Pinpoint the cell where the given text exists, returning its [X, Y] midpoint coordinate. 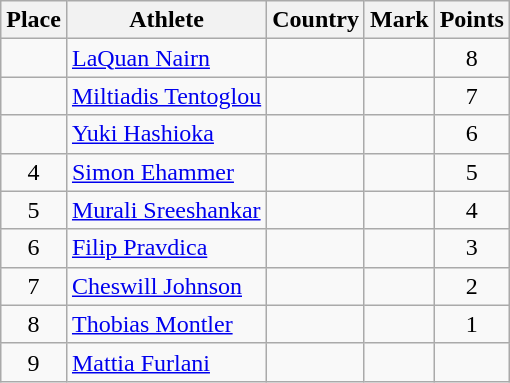
Mattia Furlani [166, 362]
Simon Ehammer [166, 172]
Yuki Hashioka [166, 134]
3 [472, 248]
Points [472, 20]
Murali Sreeshankar [166, 210]
Cheswill Johnson [166, 286]
Country [316, 20]
Mark [399, 20]
Thobias Montler [166, 324]
LaQuan Nairn [166, 58]
Miltiadis Tentoglou [166, 96]
9 [34, 362]
Athlete [166, 20]
Filip Pravdica [166, 248]
Place [34, 20]
2 [472, 286]
1 [472, 324]
